Search for the cell housing the specified text and yield its (X, Y) center coordinate. 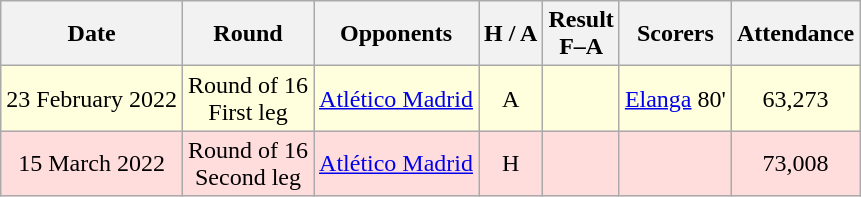
Scorers (675, 34)
Opponents (396, 34)
H / A (511, 34)
63,273 (795, 98)
Elanga 80' (675, 98)
23 February 2022 (92, 98)
15 March 2022 (92, 164)
A (511, 98)
ResultF–A (581, 34)
Round of 16Second leg (248, 164)
Date (92, 34)
Round (248, 34)
Attendance (795, 34)
73,008 (795, 164)
Round of 16First leg (248, 98)
H (511, 164)
